Detect which cell encompasses the target text, then output its [X, Y] center coordinate. 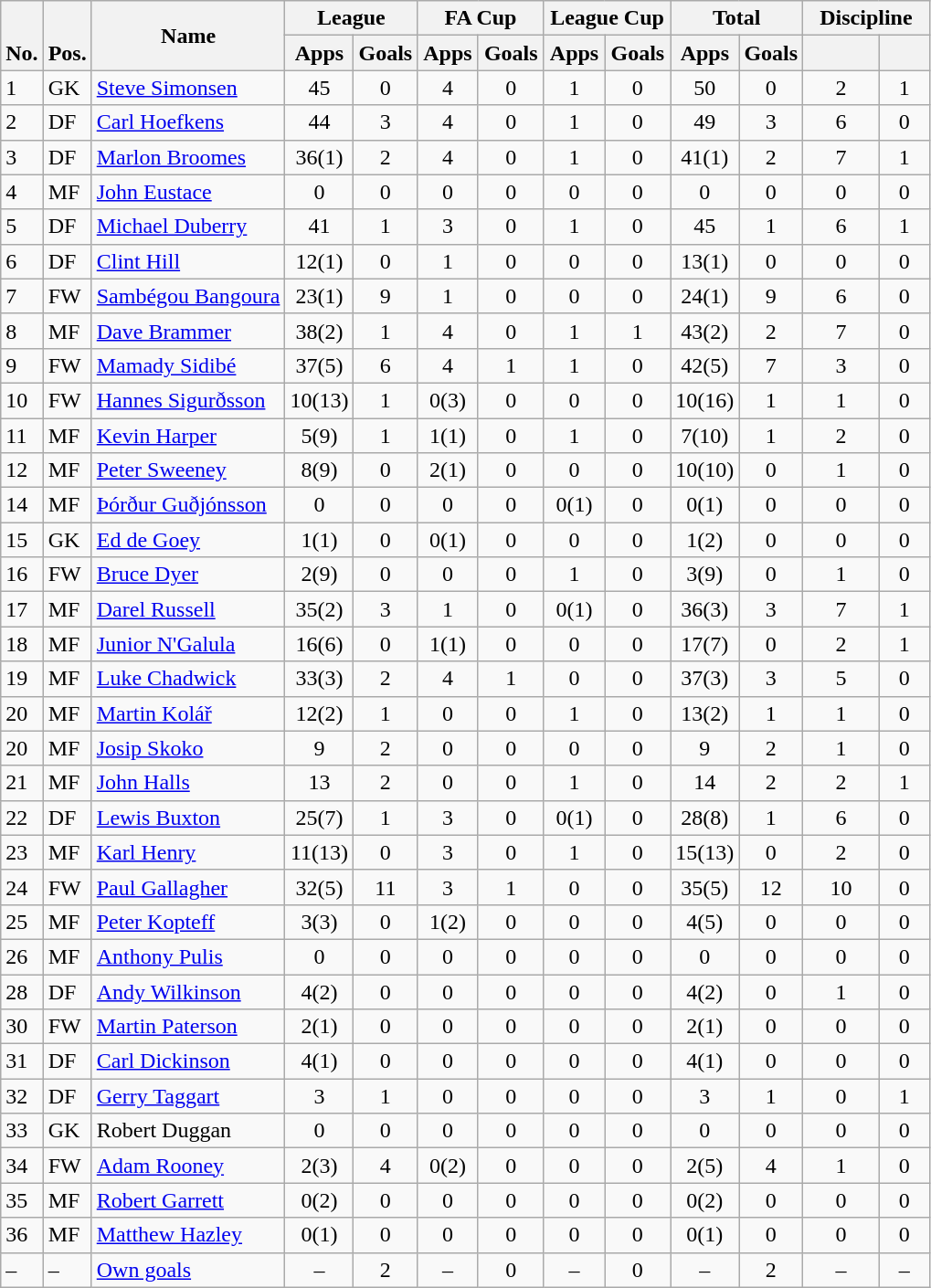
24 [22, 887]
League Cup [607, 18]
34 [22, 1166]
7(10) [705, 436]
13(1) [705, 261]
8 [22, 331]
Robert Garrett [188, 1200]
44 [320, 122]
17(7) [705, 644]
Martin Kolář [188, 713]
Clint Hill [188, 261]
Carl Hoefkens [188, 122]
0(3) [448, 400]
23(1) [320, 296]
Gerry Taggart [188, 1096]
Robert Duggan [188, 1131]
FA Cup [481, 18]
2(9) [320, 575]
15 [22, 540]
12(1) [320, 261]
Pos. [68, 36]
John Eustace [188, 192]
Andy Wilkinson [188, 991]
8(9) [320, 470]
10(13) [320, 400]
11(13) [320, 852]
31 [22, 1061]
42(5) [705, 365]
Ed de Goey [188, 540]
Adam Rooney [188, 1166]
25(7) [320, 818]
Junior N'Galula [188, 644]
5(9) [320, 436]
Discipline [866, 18]
35(5) [705, 887]
Steve Simonsen [188, 88]
36(1) [320, 157]
3(9) [705, 575]
12(2) [320, 713]
43(2) [705, 331]
28 [22, 991]
38(2) [320, 331]
Darel Russell [188, 609]
21 [22, 783]
18 [22, 644]
16(6) [320, 644]
Luke Chadwick [188, 679]
Own goals [188, 1270]
Peter Kopteff [188, 922]
Sambégou Bangoura [188, 296]
41(1) [705, 157]
No. [22, 36]
4(5) [705, 922]
26 [22, 956]
22 [22, 818]
Josip Skoko [188, 748]
3(3) [320, 922]
10(10) [705, 470]
Marlon Broomes [188, 157]
49 [705, 122]
25 [22, 922]
33 [22, 1131]
15(13) [705, 852]
32(5) [320, 887]
37(5) [320, 365]
36(3) [705, 609]
2(3) [320, 1166]
Kevin Harper [188, 436]
Peter Sweeney [188, 470]
24(1) [705, 296]
Hannes Sigurðsson [188, 400]
30 [22, 1027]
Anthony Pulis [188, 956]
Matthew Hazley [188, 1235]
33(3) [320, 679]
Total [736, 18]
28(8) [705, 818]
League [351, 18]
John Halls [188, 783]
13 [320, 783]
Þórður Guðjónsson [188, 505]
23 [22, 852]
35(2) [320, 609]
2(5) [705, 1166]
50 [705, 88]
37(3) [705, 679]
Carl Dickinson [188, 1061]
Michael Duberry [188, 227]
10(16) [705, 400]
Paul Gallagher [188, 887]
16 [22, 575]
Martin Paterson [188, 1027]
41 [320, 227]
Bruce Dyer [188, 575]
13(2) [705, 713]
17 [22, 609]
19 [22, 679]
36 [22, 1235]
Name [188, 36]
Mamady Sidibé [188, 365]
32 [22, 1096]
Dave Brammer [188, 331]
Karl Henry [188, 852]
Lewis Buxton [188, 818]
35 [22, 1200]
